Return (x, y) of the center of cell containing provided text 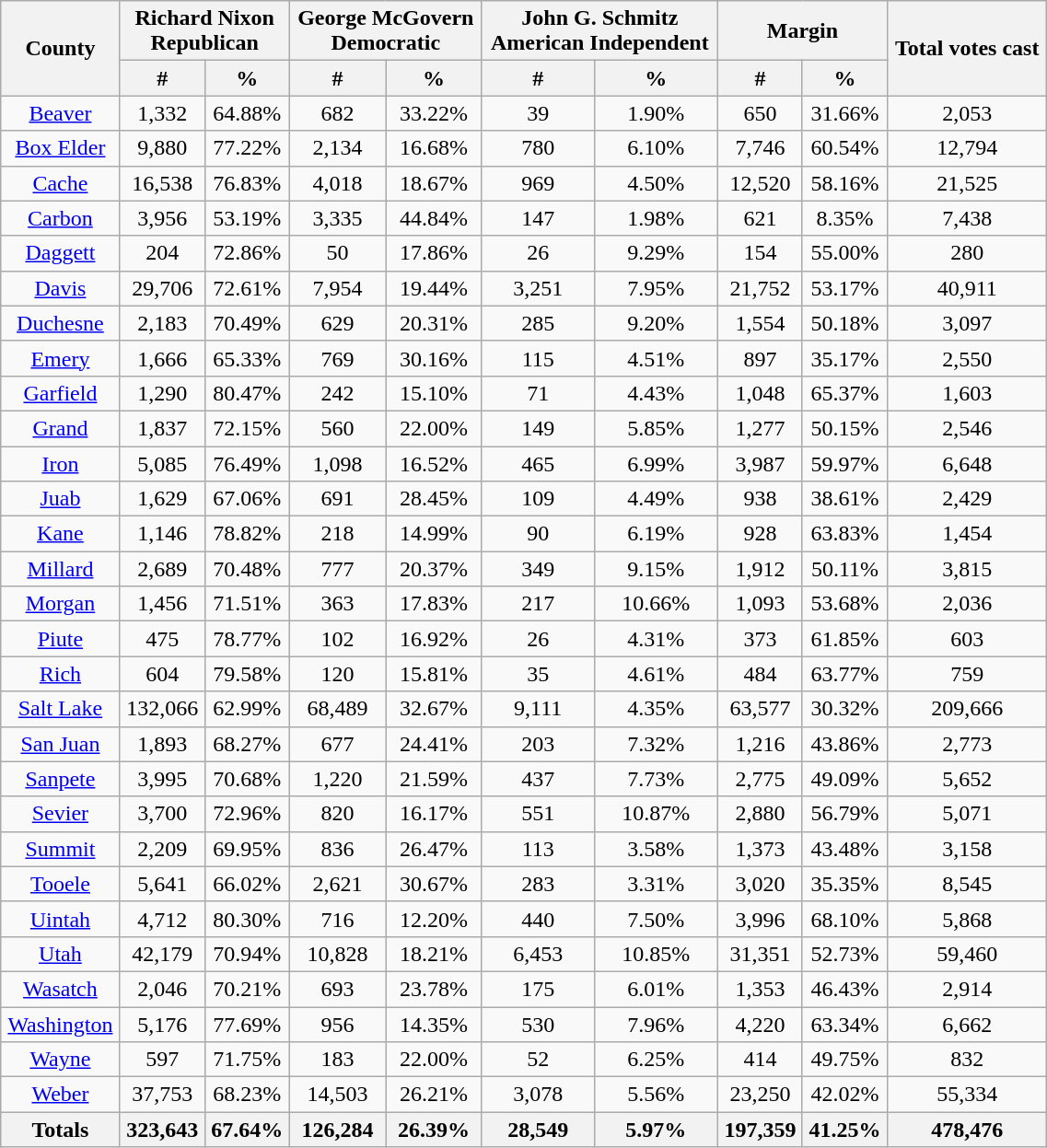
Davis (61, 288)
Grand (61, 428)
465 (538, 463)
59.97% (844, 463)
323,643 (162, 1130)
90 (538, 534)
560 (337, 428)
Wayne (61, 1060)
2,053 (967, 113)
149 (538, 428)
42,179 (162, 954)
12,794 (967, 148)
5,652 (967, 779)
3,996 (760, 919)
23,250 (760, 1095)
Richard NixonRepublican (204, 31)
183 (337, 1060)
55.00% (844, 253)
17.86% (435, 253)
12,520 (760, 183)
1,048 (760, 393)
Utah (61, 954)
969 (538, 183)
6,648 (967, 463)
956 (337, 1025)
71.51% (247, 604)
603 (967, 639)
4.50% (656, 183)
7.32% (656, 744)
35.35% (844, 884)
68,489 (337, 709)
72.15% (247, 428)
3.58% (656, 849)
Duchesne (61, 323)
76.49% (247, 463)
33.22% (435, 113)
50.11% (844, 569)
16.68% (435, 148)
2,209 (162, 849)
132,066 (162, 709)
1,277 (760, 428)
363 (337, 604)
68.10% (844, 919)
203 (538, 744)
Millard (61, 569)
175 (538, 989)
9.29% (656, 253)
3,995 (162, 779)
31,351 (760, 954)
Wasatch (61, 989)
1,216 (760, 744)
28.45% (435, 499)
77.22% (247, 148)
5.56% (656, 1095)
3,956 (162, 218)
7.95% (656, 288)
23.78% (435, 989)
Margin (802, 31)
Iron (61, 463)
530 (538, 1025)
3,078 (538, 1095)
Summit (61, 849)
437 (538, 779)
15.10% (435, 393)
San Juan (61, 744)
80.30% (247, 919)
3,158 (967, 849)
72.61% (247, 288)
70.49% (247, 323)
35.17% (844, 358)
551 (538, 814)
9.20% (656, 323)
621 (760, 218)
780 (538, 148)
1,220 (337, 779)
7,746 (760, 148)
72.86% (247, 253)
769 (337, 358)
4.49% (656, 499)
484 (760, 674)
475 (162, 639)
217 (538, 604)
Morgan (61, 604)
62.99% (247, 709)
938 (760, 499)
478,476 (967, 1130)
693 (337, 989)
50 (337, 253)
30.32% (844, 709)
4,018 (337, 183)
Cache (61, 183)
65.37% (844, 393)
10.66% (656, 604)
38.61% (844, 499)
53.68% (844, 604)
832 (967, 1060)
3,987 (760, 463)
21.59% (435, 779)
Uintah (61, 919)
10.87% (656, 814)
Beaver (61, 113)
21,752 (760, 288)
55,334 (967, 1095)
39 (538, 113)
44.84% (435, 218)
7.50% (656, 919)
72.96% (247, 814)
1,603 (967, 393)
691 (337, 499)
120 (337, 674)
1,912 (760, 569)
41.25% (844, 1130)
80.47% (247, 393)
928 (760, 534)
3,815 (967, 569)
Totals (61, 1130)
50.18% (844, 323)
49.75% (844, 1060)
1,893 (162, 744)
Weber (61, 1095)
Washington (61, 1025)
19.44% (435, 288)
2,775 (760, 779)
6.99% (656, 463)
597 (162, 1060)
66.02% (247, 884)
4,220 (760, 1025)
20.31% (435, 323)
1,093 (760, 604)
42.02% (844, 1095)
1,332 (162, 113)
77.69% (247, 1025)
31.66% (844, 113)
76.83% (247, 183)
12.20% (435, 919)
71.75% (247, 1060)
440 (538, 919)
716 (337, 919)
2,880 (760, 814)
2,183 (162, 323)
2,546 (967, 428)
204 (162, 253)
43.86% (844, 744)
6.25% (656, 1060)
1,454 (967, 534)
65.33% (247, 358)
58.16% (844, 183)
63.34% (844, 1025)
2,914 (967, 989)
79.58% (247, 674)
3,020 (760, 884)
897 (760, 358)
7.73% (656, 779)
1,837 (162, 428)
Box Elder (61, 148)
70.94% (247, 954)
4.35% (656, 709)
Kane (61, 534)
35 (538, 674)
26.39% (435, 1130)
68.23% (247, 1095)
26.21% (435, 1095)
7,954 (337, 288)
5,868 (967, 919)
5,071 (967, 814)
64.88% (247, 113)
242 (337, 393)
2,046 (162, 989)
1,456 (162, 604)
280 (967, 253)
2,773 (967, 744)
1.90% (656, 113)
1,290 (162, 393)
6,662 (967, 1025)
50.15% (844, 428)
21,525 (967, 183)
63.77% (844, 674)
4.51% (656, 358)
1,666 (162, 358)
10,828 (337, 954)
Daggett (61, 253)
26.47% (435, 849)
59,460 (967, 954)
4,712 (162, 919)
7,438 (967, 218)
820 (337, 814)
9,111 (538, 709)
53.19% (247, 218)
Emery (61, 358)
14,503 (337, 1095)
10.85% (656, 954)
30.67% (435, 884)
2,036 (967, 604)
78.82% (247, 534)
154 (760, 253)
6.01% (656, 989)
67.64% (247, 1130)
16.52% (435, 463)
29,706 (162, 288)
9,880 (162, 148)
6,453 (538, 954)
49.09% (844, 779)
604 (162, 674)
777 (337, 569)
3.31% (656, 884)
Sevier (61, 814)
109 (538, 499)
71 (538, 393)
Juab (61, 499)
68.27% (247, 744)
28,549 (538, 1130)
14.35% (435, 1025)
46.43% (844, 989)
16.92% (435, 639)
Carbon (61, 218)
63.83% (844, 534)
5,085 (162, 463)
7.96% (656, 1025)
1,098 (337, 463)
1,629 (162, 499)
George McGovernDemocratic (385, 31)
County (61, 48)
61.85% (844, 639)
32.67% (435, 709)
759 (967, 674)
283 (538, 884)
78.77% (247, 639)
43.48% (844, 849)
40,911 (967, 288)
30.16% (435, 358)
218 (337, 534)
2,689 (162, 569)
629 (337, 323)
6.10% (656, 148)
16,538 (162, 183)
70.68% (247, 779)
2,429 (967, 499)
4.31% (656, 639)
5,641 (162, 884)
8.35% (844, 218)
209,666 (967, 709)
6.19% (656, 534)
4.61% (656, 674)
836 (337, 849)
1.98% (656, 218)
67.06% (247, 499)
Piute (61, 639)
56.79% (844, 814)
414 (760, 1060)
650 (760, 113)
126,284 (337, 1130)
8,545 (967, 884)
18.21% (435, 954)
37,753 (162, 1095)
1,353 (760, 989)
3,700 (162, 814)
9.15% (656, 569)
1,146 (162, 534)
John G. SchmitzAmerican Independent (599, 31)
5.97% (656, 1130)
Rich (61, 674)
677 (337, 744)
14.99% (435, 534)
1,373 (760, 849)
115 (538, 358)
285 (538, 323)
Salt Lake (61, 709)
147 (538, 218)
70.48% (247, 569)
Total votes cast (967, 48)
2,134 (337, 148)
3,335 (337, 218)
52 (538, 1060)
197,359 (760, 1130)
1,554 (760, 323)
17.83% (435, 604)
63,577 (760, 709)
4.43% (656, 393)
682 (337, 113)
53.17% (844, 288)
Sanpete (61, 779)
113 (538, 849)
24.41% (435, 744)
373 (760, 639)
3,097 (967, 323)
102 (337, 639)
16.17% (435, 814)
2,550 (967, 358)
5.85% (656, 428)
15.81% (435, 674)
70.21% (247, 989)
2,621 (337, 884)
52.73% (844, 954)
349 (538, 569)
Garfield (61, 393)
3,251 (538, 288)
18.67% (435, 183)
5,176 (162, 1025)
60.54% (844, 148)
20.37% (435, 569)
69.95% (247, 849)
Tooele (61, 884)
